Return [X, Y] of the center of cell containing provided text 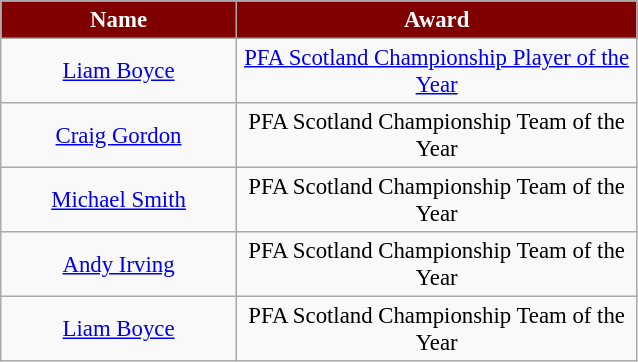
Award [436, 20]
Andy Irving [119, 264]
PFA Scotland Championship Player of the Year [436, 72]
Name [119, 20]
Craig Gordon [119, 136]
Michael Smith [119, 200]
